Extract the (X, Y) coordinate from the center of the cell holding the provided text.  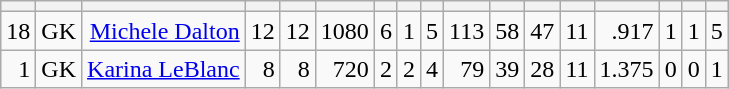
39 (508, 69)
113 (467, 31)
1.375 (626, 69)
58 (508, 31)
6 (386, 31)
28 (542, 69)
.917 (626, 31)
720 (344, 69)
18 (18, 31)
1080 (344, 31)
Karina LeBlanc (164, 69)
4 (432, 69)
47 (542, 31)
Michele Dalton (164, 31)
79 (467, 69)
